Locate the cell with the specified text and output its [X, Y] center coordinate. 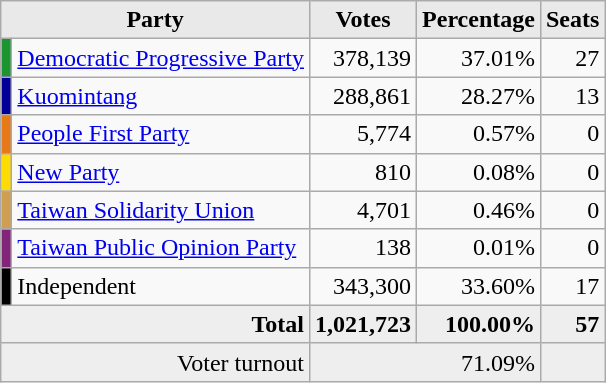
5,774 [362, 134]
37.01% [479, 58]
33.60% [479, 286]
810 [362, 172]
1,021,723 [362, 324]
Party [156, 20]
Democratic Progressive Party [161, 58]
4,701 [362, 210]
378,139 [362, 58]
Independent [161, 286]
57 [572, 324]
0.01% [479, 248]
100.00% [479, 324]
0.46% [479, 210]
Kuomintang [161, 96]
28.27% [479, 96]
17 [572, 286]
343,300 [362, 286]
Taiwan Public Opinion Party [161, 248]
13 [572, 96]
0.57% [479, 134]
Seats [572, 20]
Votes [362, 20]
People First Party [161, 134]
27 [572, 58]
New Party [161, 172]
288,861 [362, 96]
Taiwan Solidarity Union [161, 210]
0.08% [479, 172]
Total [156, 324]
Percentage [479, 20]
138 [362, 248]
71.09% [424, 362]
Voter turnout [156, 362]
